Identify which cell holds the provided text, then report its [x, y] central coordinate. 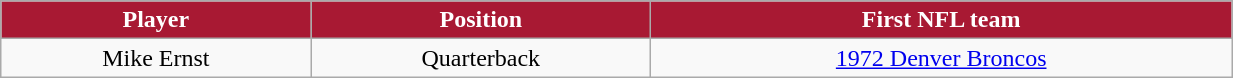
Quarterback [481, 58]
1972 Denver Broncos [942, 58]
Position [481, 20]
First NFL team [942, 20]
Mike Ernst [156, 58]
Player [156, 20]
